Find where the given text appears and provide that cell's center as (X, Y) coordinate. 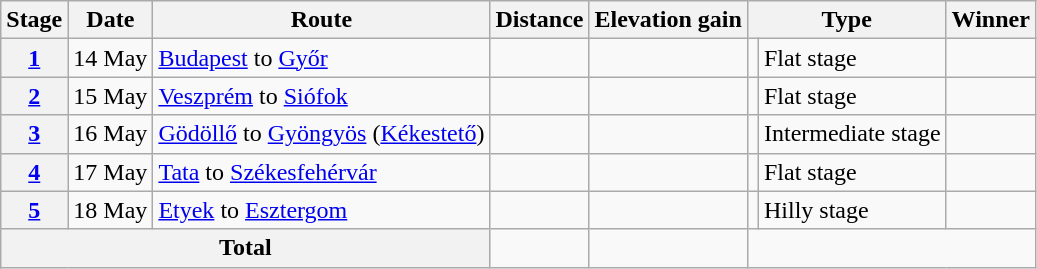
1 (34, 58)
Tata to Székesfehérvár (322, 172)
17 May (110, 172)
Date (110, 20)
Total (246, 248)
Hilly stage (852, 210)
Stage (34, 20)
Type (846, 20)
14 May (110, 58)
Route (322, 20)
Budapest to Győr (322, 58)
Elevation gain (668, 20)
Gödöllő to Gyöngyös (Kékestető) (322, 134)
Distance (540, 20)
16 May (110, 134)
2 (34, 96)
3 (34, 134)
18 May (110, 210)
15 May (110, 96)
4 (34, 172)
5 (34, 210)
Etyek to Esztergom (322, 210)
Veszprém to Siófok (322, 96)
Winner (990, 20)
Intermediate stage (852, 134)
